Output the (x, y) coordinate of the center of the cell containing the given text.  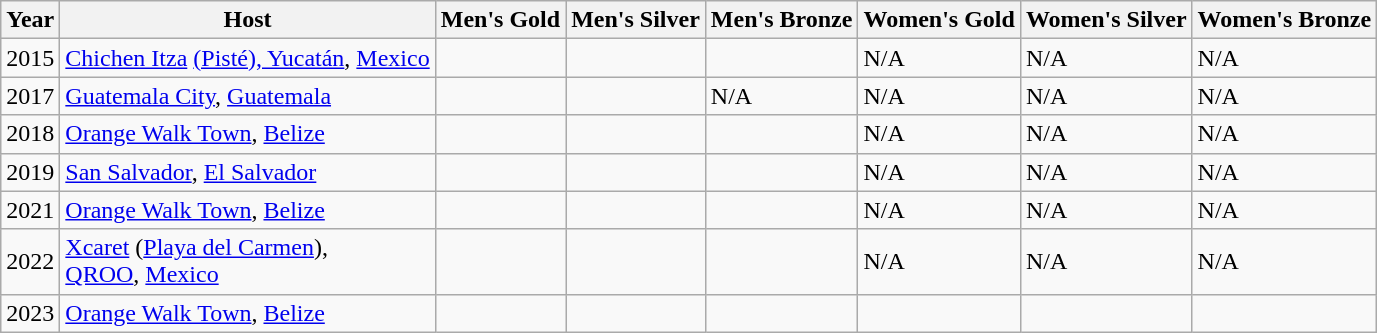
San Salvador, El Salvador (248, 172)
2015 (30, 58)
Guatemala City, Guatemala (248, 96)
Chichen Itza (Pisté), Yucatán, Mexico (248, 58)
Host (248, 20)
Women's Silver (1106, 20)
2021 (30, 210)
Year (30, 20)
2018 (30, 134)
2019 (30, 172)
Men's Bronze (782, 20)
Men's Gold (500, 20)
2017 (30, 96)
Women's Bronze (1284, 20)
2023 (30, 313)
Xcaret (Playa del Carmen),QROO, Mexico (248, 262)
Women's Gold (939, 20)
Men's Silver (636, 20)
2022 (30, 262)
